Identify which cell holds the provided text, then report its [x, y] central coordinate. 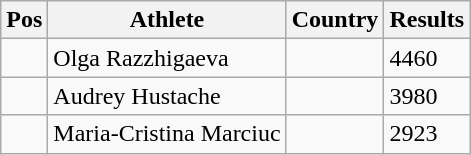
Country [335, 20]
2923 [427, 134]
Athlete [167, 20]
Pos [24, 20]
3980 [427, 96]
Maria-Cristina Marciuc [167, 134]
Audrey Hustache [167, 96]
Results [427, 20]
Olga Razzhigaeva [167, 58]
4460 [427, 58]
